Return [X, Y] of the center of cell containing provided text 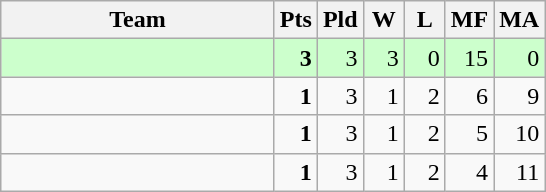
4 [469, 172]
MF [469, 20]
9 [520, 96]
Pld [340, 20]
11 [520, 172]
10 [520, 134]
W [384, 20]
Team [138, 20]
MA [520, 20]
Pts [296, 20]
L [424, 20]
6 [469, 96]
15 [469, 58]
5 [469, 134]
